From the cell containing the given text, extract its center point as (x, y) coordinate. 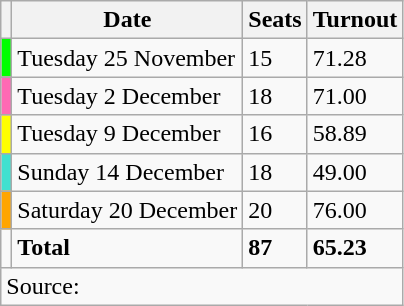
15 (275, 58)
58.89 (355, 134)
Tuesday 9 December (128, 134)
71.28 (355, 58)
Date (128, 20)
87 (275, 248)
76.00 (355, 210)
Tuesday 25 November (128, 58)
20 (275, 210)
16 (275, 134)
Saturday 20 December (128, 210)
71.00 (355, 96)
Sunday 14 December (128, 172)
Turnout (355, 20)
Total (128, 248)
Seats (275, 20)
Tuesday 2 December (128, 96)
65.23 (355, 248)
49.00 (355, 172)
Source: (202, 286)
